Provide the (x, y) coordinate of the cell's center where the given text is located.  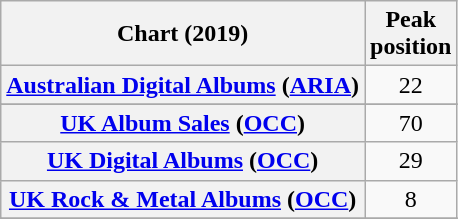
UK Digital Albums (OCC) (183, 161)
Australian Digital Albums (ARIA) (183, 85)
29 (411, 161)
70 (411, 123)
UK Rock & Metal Albums (OCC) (183, 199)
UK Album Sales (OCC) (183, 123)
Peakposition (411, 34)
Chart (2019) (183, 34)
22 (411, 85)
8 (411, 199)
